Find where the given text appears and provide that cell's center as [x, y] coordinate. 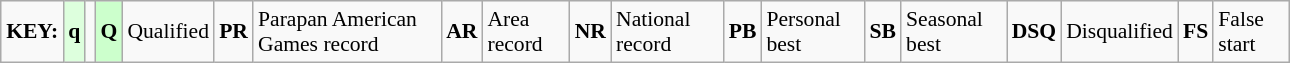
AR [462, 32]
DSQ [1034, 32]
SB [884, 32]
Seasonal best [954, 32]
FS [1196, 32]
NR [590, 32]
q [74, 32]
Qualified [168, 32]
Q [108, 32]
Personal best [812, 32]
National record [668, 32]
Disqualified [1120, 32]
PB [743, 32]
KEY: [32, 32]
Parapan American Games record [347, 32]
False start [1251, 32]
PR [234, 32]
Area record [526, 32]
